For the text-containing cell, return its midpoint in (x, y) coordinate format. 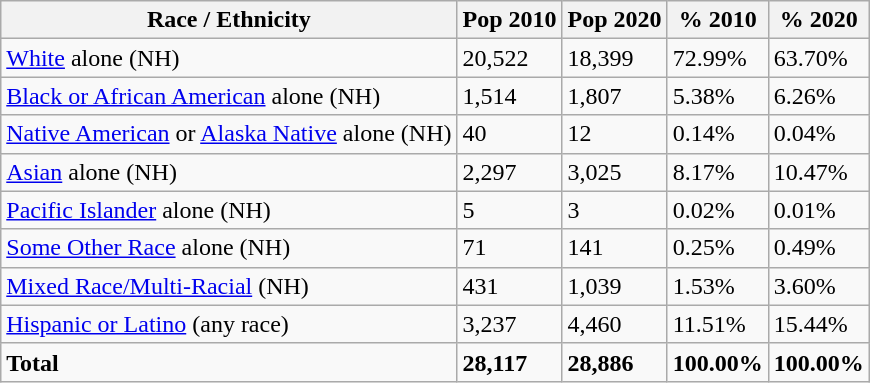
28,886 (614, 362)
0.25% (718, 248)
3,237 (510, 324)
Black or African American alone (NH) (229, 96)
71 (510, 248)
0.02% (718, 210)
28,117 (510, 362)
20,522 (510, 58)
Race / Ethnicity (229, 20)
72.99% (718, 58)
12 (614, 134)
Pacific Islander alone (NH) (229, 210)
0.04% (818, 134)
% 2010 (718, 20)
0.14% (718, 134)
Native American or Alaska Native alone (NH) (229, 134)
Some Other Race alone (NH) (229, 248)
Asian alone (NH) (229, 172)
63.70% (818, 58)
11.51% (718, 324)
141 (614, 248)
2,297 (510, 172)
1.53% (718, 286)
40 (510, 134)
3,025 (614, 172)
Hispanic or Latino (any race) (229, 324)
White alone (NH) (229, 58)
1,039 (614, 286)
Pop 2010 (510, 20)
6.26% (818, 96)
5 (510, 210)
431 (510, 286)
Mixed Race/Multi-Racial (NH) (229, 286)
Total (229, 362)
1,514 (510, 96)
18,399 (614, 58)
% 2020 (818, 20)
3.60% (818, 286)
1,807 (614, 96)
4,460 (614, 324)
Pop 2020 (614, 20)
0.01% (818, 210)
3 (614, 210)
5.38% (718, 96)
10.47% (818, 172)
15.44% (818, 324)
0.49% (818, 248)
8.17% (718, 172)
